Scan for the cell matching the given text and deliver its [X, Y] coordinate at center. 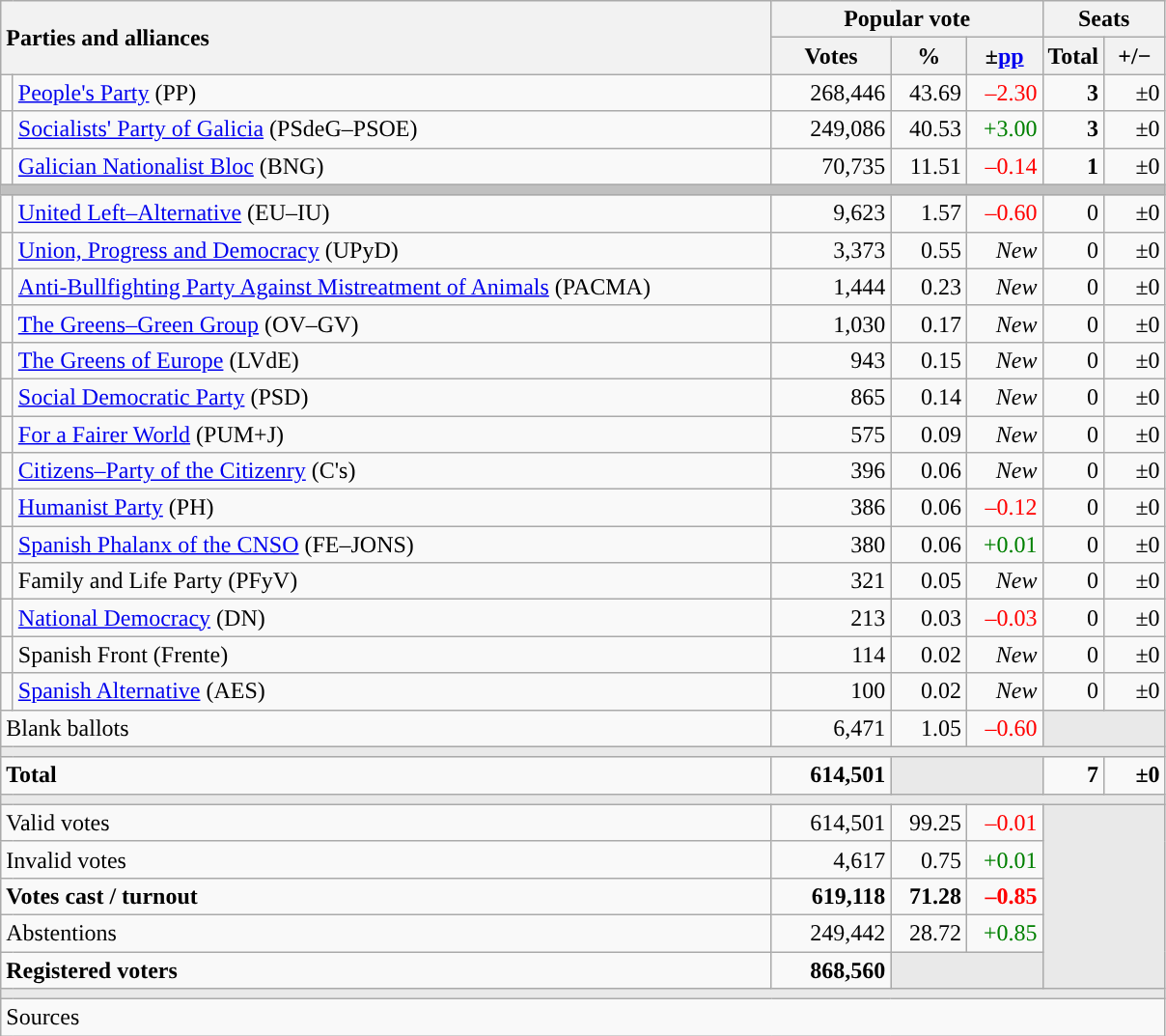
+/− [1135, 56]
Blank ballots [386, 728]
1,030 [831, 323]
Popular vote [907, 19]
People's Party (PP) [392, 93]
Valid votes [386, 823]
100 [831, 691]
0.23 [929, 287]
Abstentions [386, 933]
386 [831, 508]
–2.30 [1004, 93]
0.17 [929, 323]
National Democracy (DN) [392, 618]
4,617 [831, 859]
249,086 [831, 129]
0.09 [929, 434]
249,442 [831, 933]
70,735 [831, 166]
7 [1073, 775]
Parties and alliances [386, 38]
0.55 [929, 250]
114 [831, 655]
396 [831, 471]
11.51 [929, 166]
40.53 [929, 129]
321 [831, 581]
Invalid votes [386, 859]
0.03 [929, 618]
The Greens of Europe (LVdE) [392, 360]
±pp [1004, 56]
Social Democratic Party (PSD) [392, 397]
Citizens–Party of the Citizenry (C's) [392, 471]
1.05 [929, 728]
Seats [1104, 19]
For a Fairer World (PUM+J) [392, 434]
+3.00 [1004, 129]
380 [831, 545]
Registered voters [386, 970]
United Left–Alternative (EU–IU) [392, 213]
Votes [831, 56]
99.25 [929, 823]
Spanish Alternative (AES) [392, 691]
0.15 [929, 360]
575 [831, 434]
Anti-Bullfighting Party Against Mistreatment of Animals (PACMA) [392, 287]
–0.85 [1004, 896]
1,444 [831, 287]
% [929, 56]
868,560 [831, 970]
71.28 [929, 896]
–0.12 [1004, 508]
213 [831, 618]
Spanish Front (Frente) [392, 655]
9,623 [831, 213]
619,118 [831, 896]
268,446 [831, 93]
0.05 [929, 581]
3,373 [831, 250]
Votes cast / turnout [386, 896]
943 [831, 360]
–0.01 [1004, 823]
1 [1073, 166]
1.57 [929, 213]
Union, Progress and Democracy (UPyD) [392, 250]
–0.03 [1004, 618]
Family and Life Party (PFyV) [392, 581]
0.14 [929, 397]
The Greens–Green Group (OV–GV) [392, 323]
Galician Nationalist Bloc (BNG) [392, 166]
Spanish Phalanx of the CNSO (FE–JONS) [392, 545]
43.69 [929, 93]
28.72 [929, 933]
–0.14 [1004, 166]
0.75 [929, 859]
6,471 [831, 728]
865 [831, 397]
+0.85 [1004, 933]
Humanist Party (PH) [392, 508]
Socialists' Party of Galicia (PSdeG–PSOE) [392, 129]
Sources [583, 1018]
